Pinpoint the cell where the given text exists, returning its (X, Y) midpoint coordinate. 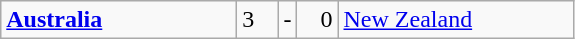
New Zealand (456, 20)
Australia (119, 20)
3 (258, 20)
- (288, 20)
0 (318, 20)
